Scan for the cell matching the given text and deliver its [X, Y] coordinate at center. 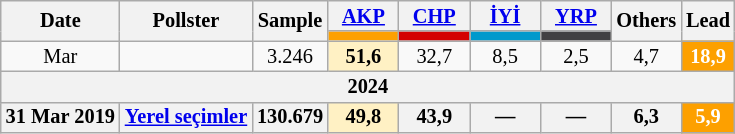
CHP [434, 16]
Yerel seçimler [186, 118]
49,8 [364, 118]
6,3 [646, 118]
2024 [368, 86]
Date [60, 20]
YRP [576, 16]
3.246 [290, 56]
31 Mar 2019 [60, 118]
Pollster [186, 20]
43,9 [434, 118]
32,7 [434, 56]
18,9 [708, 56]
130.679 [290, 118]
4,7 [646, 56]
2,5 [576, 56]
AKP [364, 16]
Mar [60, 56]
Sample [290, 20]
51,6 [364, 56]
8,5 [506, 56]
İYİ [506, 16]
5,9 [708, 118]
Lead [708, 20]
Others [646, 20]
